Return [x, y] of the center of cell containing provided text 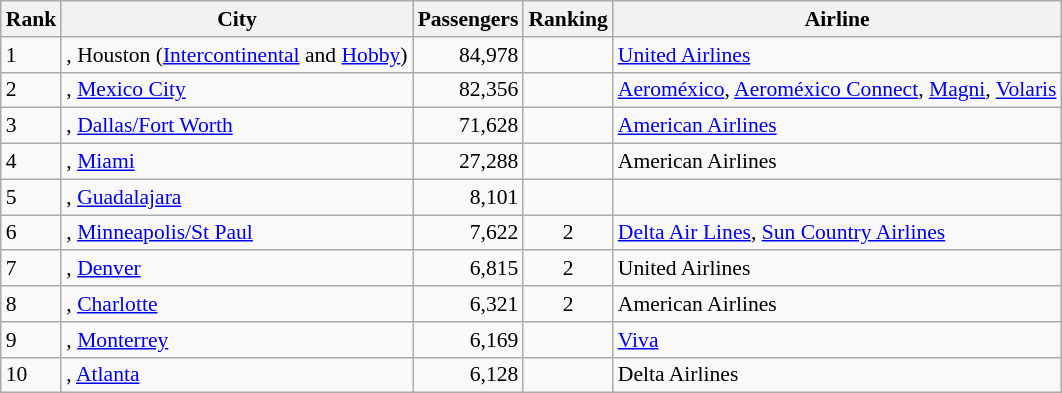
10 [32, 375]
7,622 [468, 233]
71,628 [468, 126]
, Miami [236, 162]
Delta Airlines [838, 375]
, Charlotte [236, 304]
Airline [838, 19]
, Atlanta [236, 375]
Aeroméxico, Aeroméxico Connect, Magni, Volaris [838, 90]
, Mexico City [236, 90]
Rank [32, 19]
City [236, 19]
9 [32, 340]
6,815 [468, 269]
Viva [838, 340]
6,169 [468, 340]
1 [32, 55]
6,321 [468, 304]
6 [32, 233]
4 [32, 162]
84,978 [468, 55]
Delta Air Lines, Sun Country Airlines [838, 233]
7 [32, 269]
8 [32, 304]
, Houston (Intercontinental and Hobby) [236, 55]
Ranking [568, 19]
, Dallas/Fort Worth [236, 126]
, Denver [236, 269]
5 [32, 197]
27,288 [468, 162]
Passengers [468, 19]
, Minneapolis/St Paul [236, 233]
, Guadalajara [236, 197]
, Monterrey [236, 340]
3 [32, 126]
6,128 [468, 375]
8,101 [468, 197]
82,356 [468, 90]
